Output the [x, y] coordinate of the center of the cell containing the given text.  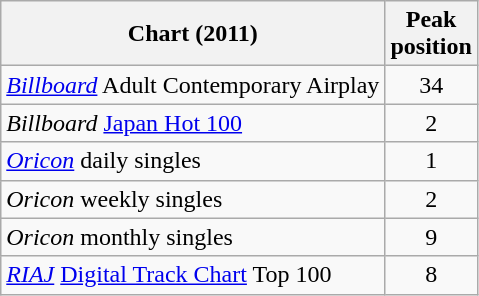
Oricon monthly singles [193, 237]
Oricon weekly singles [193, 199]
Oricon daily singles [193, 161]
34 [431, 85]
8 [431, 275]
RIAJ Digital Track Chart Top 100 [193, 275]
Chart (2011) [193, 34]
Billboard Adult Contemporary Airplay [193, 85]
9 [431, 237]
Peakposition [431, 34]
Billboard Japan Hot 100 [193, 123]
1 [431, 161]
